For the text-containing cell, return its midpoint in [X, Y] coordinate format. 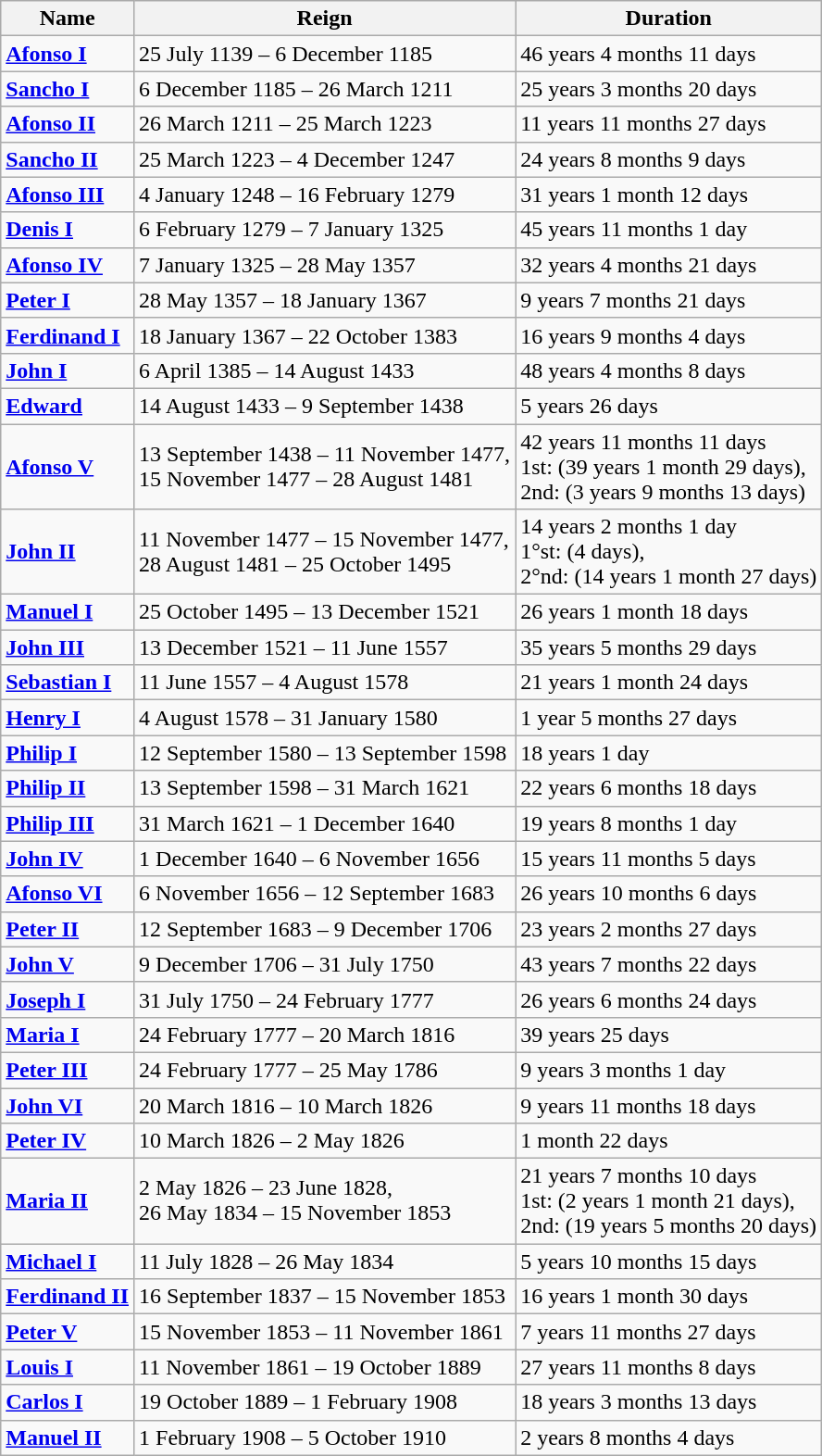
39 years 25 days [668, 1035]
24 February 1777 – 25 May 1786 [325, 1070]
Sancho I [68, 89]
31 years 1 month 12 days [668, 195]
1 February 1908 – 5 October 1910 [325, 1437]
26 years 10 months 6 days [668, 894]
Maria II [68, 1201]
13 September 1598 – 31 March 1621 [325, 788]
42 years 11 months 11 days1st: (39 years 1 month 29 days),2nd: (3 years 9 months 13 days) [668, 467]
1 December 1640 – 6 November 1656 [325, 859]
Afonso IV [68, 265]
John IV [68, 859]
Manuel I [68, 612]
Philip I [68, 753]
28 May 1357 – 18 January 1367 [325, 300]
Afonso III [68, 195]
11 years 11 months 27 days [668, 124]
Louis I [68, 1367]
5 years 10 months 15 days [668, 1261]
11 November 1477 – 15 November 1477,28 August 1481 – 25 October 1495 [325, 552]
25 July 1139 – 6 December 1185 [325, 54]
1 year 5 months 27 days [668, 718]
19 years 8 months 1 day [668, 823]
4 January 1248 – 16 February 1279 [325, 195]
Afonso VI [68, 894]
23 years 2 months 27 days [668, 929]
Afonso II [68, 124]
Peter V [68, 1332]
45 years 11 months 1 day [668, 230]
9 years 3 months 1 day [668, 1070]
25 March 1223 – 4 December 1247 [325, 159]
26 years 6 months 24 days [668, 999]
18 years 3 months 13 days [668, 1402]
4 August 1578 – 31 January 1580 [325, 718]
Denis I [68, 230]
31 March 1621 – 1 December 1640 [325, 823]
John III [68, 647]
27 years 11 months 8 days [668, 1367]
14 August 1433 – 9 September 1438 [325, 406]
13 September 1438 – 11 November 1477,15 November 1477 – 28 August 1481 [325, 467]
14 years 2 months 1 day1°st: (4 days),2°nd: (14 years 1 month 27 days) [668, 552]
9 years 11 months 18 days [668, 1105]
7 January 1325 – 28 May 1357 [325, 265]
16 years 1 month 30 days [668, 1297]
25 years 3 months 20 days [668, 89]
Ferdinand II [68, 1297]
21 years 1 month 24 days [668, 683]
John V [68, 964]
35 years 5 months 29 days [668, 647]
Joseph I [68, 999]
9 December 1706 – 31 July 1750 [325, 964]
Duration [668, 19]
5 years 26 days [668, 406]
Reign [325, 19]
Maria I [68, 1035]
Name [68, 19]
32 years 4 months 21 days [668, 265]
2 years 8 months 4 days [668, 1437]
48 years 4 months 8 days [668, 370]
Ferdinand I [68, 335]
19 October 1889 – 1 February 1908 [325, 1402]
20 March 1816 – 10 March 1826 [325, 1105]
Peter I [68, 300]
12 September 1580 – 13 September 1598 [325, 753]
Peter III [68, 1070]
6 November 1656 – 12 September 1683 [325, 894]
31 July 1750 – 24 February 1777 [325, 999]
43 years 7 months 22 days [668, 964]
7 years 11 months 27 days [668, 1332]
16 years 9 months 4 days [668, 335]
21 years 7 months 10 days1st: (2 years 1 month 21 days),2nd: (19 years 5 months 20 days) [668, 1201]
Afonso I [68, 54]
Afonso V [68, 467]
13 December 1521 – 11 June 1557 [325, 647]
18 years 1 day [668, 753]
12 September 1683 – 9 December 1706 [325, 929]
6 April 1385 – 14 August 1433 [325, 370]
22 years 6 months 18 days [668, 788]
15 years 11 months 5 days [668, 859]
Carlos I [68, 1402]
Philip II [68, 788]
11 November 1861 – 19 October 1889 [325, 1367]
10 March 1826 – 2 May 1826 [325, 1141]
9 years 7 months 21 days [668, 300]
John VI [68, 1105]
11 June 1557 – 4 August 1578 [325, 683]
Sebastian I [68, 683]
Henry I [68, 718]
John I [68, 370]
16 September 1837 – 15 November 1853 [325, 1297]
18 January 1367 – 22 October 1383 [325, 335]
6 December 1185 – 26 March 1211 [325, 89]
25 October 1495 – 13 December 1521 [325, 612]
Peter IV [68, 1141]
26 March 1211 – 25 March 1223 [325, 124]
24 years 8 months 9 days [668, 159]
Manuel II [68, 1437]
6 February 1279 – 7 January 1325 [325, 230]
Philip III [68, 823]
15 November 1853 – 11 November 1861 [325, 1332]
26 years 1 month 18 days [668, 612]
1 month 22 days [668, 1141]
Edward [68, 406]
Michael I [68, 1261]
11 July 1828 – 26 May 1834 [325, 1261]
46 years 4 months 11 days [668, 54]
2 May 1826 – 23 June 1828,26 May 1834 – 15 November 1853 [325, 1201]
Sancho II [68, 159]
John II [68, 552]
24 February 1777 – 20 March 1816 [325, 1035]
Peter II [68, 929]
